Return (X, Y) of the center of cell containing provided text 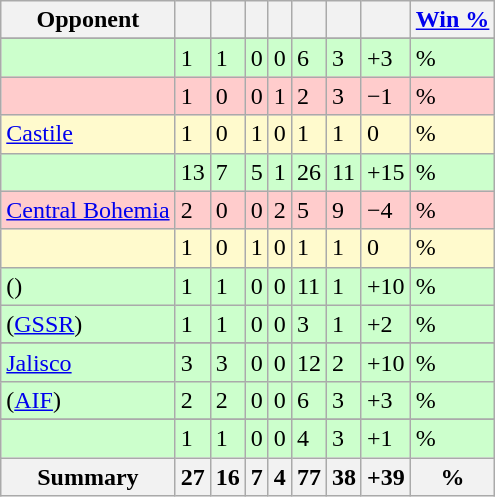
12 (308, 362)
16 (228, 477)
() (88, 286)
Win % (452, 20)
(GSSR) (88, 324)
9 (344, 210)
Summary (88, 477)
38 (344, 477)
(AIF) (88, 400)
+39 (386, 477)
−4 (386, 210)
13 (192, 172)
Jalisco (88, 362)
+1 (386, 438)
Castile (88, 134)
27 (192, 477)
26 (308, 172)
Central Bohemia (88, 210)
−1 (386, 96)
+2 (386, 324)
77 (308, 477)
Opponent (88, 20)
+15 (386, 172)
